Pinpoint the cell where the given text exists, returning its (X, Y) midpoint coordinate. 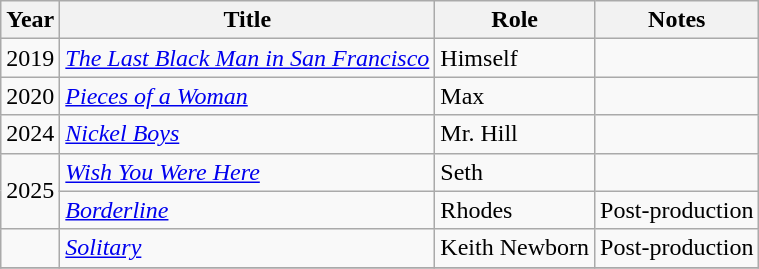
Max (515, 96)
Himself (515, 58)
Mr. Hill (515, 134)
Rhodes (515, 210)
Solitary (248, 248)
Nickel Boys (248, 134)
Seth (515, 172)
2020 (30, 96)
The Last Black Man in San Francisco (248, 58)
2024 (30, 134)
Wish You Were Here (248, 172)
2019 (30, 58)
Keith Newborn (515, 248)
2025 (30, 191)
Borderline (248, 210)
Role (515, 20)
Pieces of a Woman (248, 96)
Year (30, 20)
Title (248, 20)
Notes (677, 20)
